Pinpoint the cell where the given text exists, returning its (X, Y) midpoint coordinate. 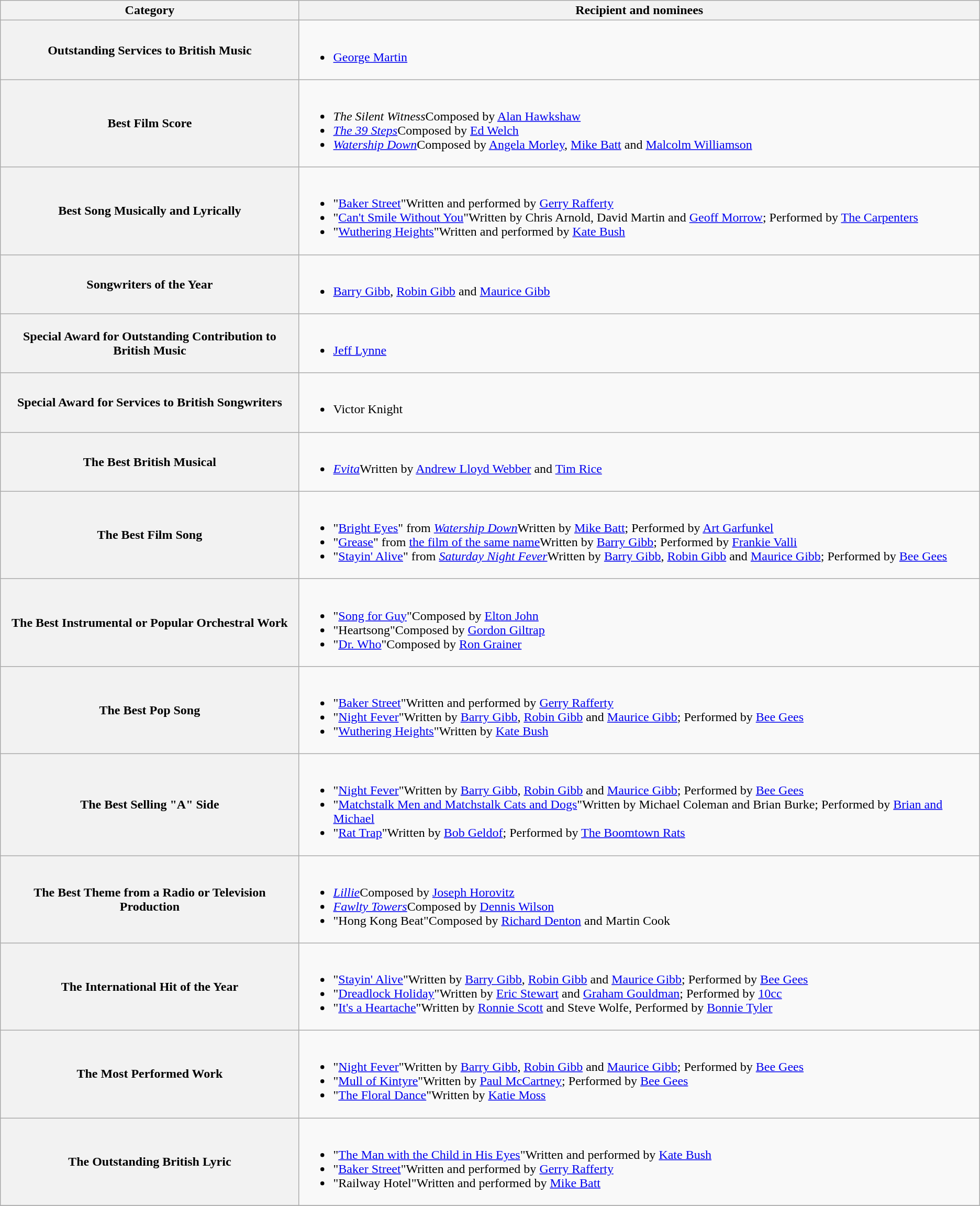
Special Award for Outstanding Contribution to British Music (150, 344)
The Silent WitnessComposed by Alan HawkshawThe 39 StepsComposed by Ed WelchWatership DownComposed by Angela Morley, Mike Batt and Malcolm Williamson (639, 124)
The Best Pop Song (150, 710)
George Martin (639, 50)
Victor Knight (639, 402)
The Best Instrumental or Popular Orchestral Work (150, 622)
Barry Gibb, Robin Gibb and Maurice Gibb (639, 284)
The Outstanding British Lyric (150, 1161)
Recipient and nominees (639, 10)
The Best Theme from a Radio or Television Production (150, 900)
LillieComposed by Joseph HorovitzFawlty TowersComposed by Dennis Wilson"Hong Kong Beat"Composed by Richard Denton and Martin Cook (639, 900)
Best Film Score (150, 124)
Special Award for Services to British Songwriters (150, 402)
Jeff Lynne (639, 344)
The Most Performed Work (150, 1075)
The Best Film Song (150, 535)
The International Hit of the Year (150, 987)
The Best British Musical (150, 462)
EvitaWritten by Andrew Lloyd Webber and Tim Rice (639, 462)
The Best Selling "A" Side (150, 804)
Songwriters of the Year (150, 284)
Best Song Musically and Lyrically (150, 211)
Category (150, 10)
Outstanding Services to British Music (150, 50)
"Song for Guy"Composed by Elton John"Heartsong"Composed by Gordon Giltrap"Dr. Who"Composed by Ron Grainer (639, 622)
